Return [X, Y] of the center of cell containing provided text 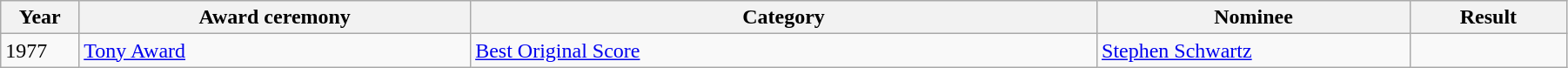
Nominee [1254, 17]
Stephen Schwartz [1254, 51]
Year [40, 17]
Category [784, 17]
1977 [40, 51]
Best Original Score [784, 51]
Result [1488, 17]
Tony Award [275, 51]
Award ceremony [275, 17]
